Provide the (X, Y) coordinate of the cell's center where the given text is located.  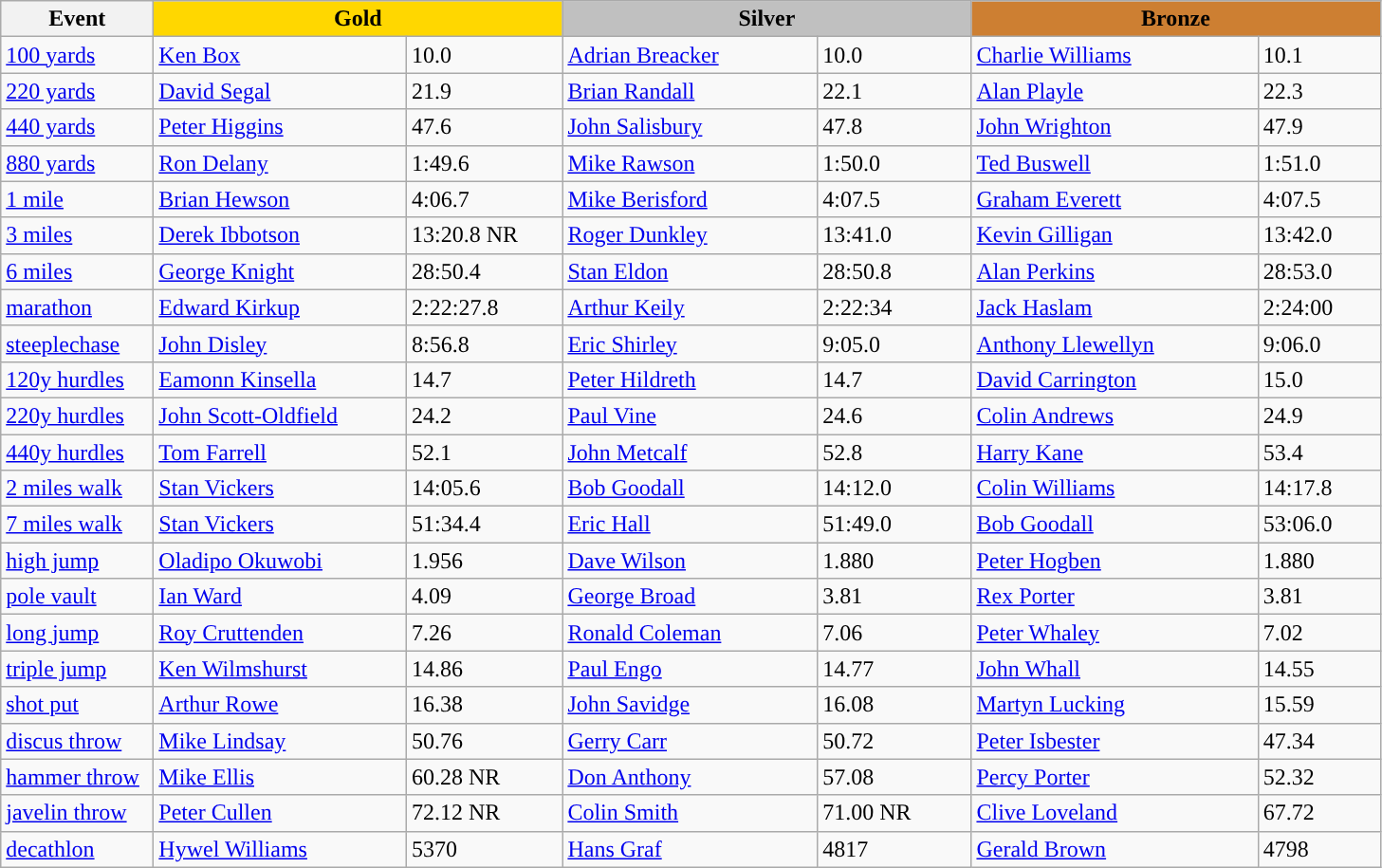
50.76 (485, 741)
Oladipo Okuwobi (281, 561)
4798 (1318, 849)
Dave Wilson (691, 561)
7.06 (894, 633)
John Salisbury (691, 127)
53:06.0 (1318, 525)
Brian Randall (691, 91)
57.08 (894, 777)
13:41.0 (894, 235)
47.34 (1318, 741)
53.4 (1318, 452)
28:50.4 (485, 271)
hammer throw (78, 777)
Stan Eldon (691, 271)
22.1 (894, 91)
51:34.4 (485, 525)
John Scott-Oldfield (281, 416)
Clive Loveland (1115, 813)
16.38 (485, 705)
14.77 (894, 669)
decathlon (78, 849)
47.9 (1318, 127)
Mike Berisford (691, 199)
Alan Perkins (1115, 271)
steeplechase (78, 343)
71.00 NR (894, 813)
2:24:00 (1318, 307)
28:53.0 (1318, 271)
Peter Cullen (281, 813)
Event (78, 19)
47.8 (894, 127)
pole vault (78, 597)
220y hurdles (78, 416)
Don Anthony (691, 777)
Eamonn Kinsella (281, 379)
24.6 (894, 416)
Peter Isbester (1115, 741)
14:05.6 (485, 489)
Adrian Breacker (691, 55)
Mike Lindsay (281, 741)
Ronald Coleman (691, 633)
Colin Smith (691, 813)
13:20.8 NR (485, 235)
Harry Kane (1115, 452)
4.09 (485, 597)
15.59 (1318, 705)
13:42.0 (1318, 235)
120y hurdles (78, 379)
1:50.0 (894, 163)
Gerald Brown (1115, 849)
Graham Everett (1115, 199)
2:22:34 (894, 307)
George Knight (281, 271)
14:17.8 (1318, 489)
John Metcalf (691, 452)
John Savidge (691, 705)
Mike Ellis (281, 777)
John Disley (281, 343)
Gold (359, 19)
marathon (78, 307)
Jack Haslam (1115, 307)
220 yards (78, 91)
14.86 (485, 669)
100 yards (78, 55)
4817 (894, 849)
880 yards (78, 163)
440 yards (78, 127)
Percy Porter (1115, 777)
Peter Higgins (281, 127)
9:06.0 (1318, 343)
Hans Graf (691, 849)
47.6 (485, 127)
16.08 (894, 705)
52.1 (485, 452)
51:49.0 (894, 525)
9:05.0 (894, 343)
triple jump (78, 669)
Hywel Williams (281, 849)
1 mile (78, 199)
14:12.0 (894, 489)
21.9 (485, 91)
long jump (78, 633)
Eric Hall (691, 525)
Colin Andrews (1115, 416)
Ian Ward (281, 597)
2 miles walk (78, 489)
67.72 (1318, 813)
Tom Farrell (281, 452)
5370 (485, 849)
14.55 (1318, 669)
David Carrington (1115, 379)
Arthur Rowe (281, 705)
David Segal (281, 91)
discus throw (78, 741)
John Wrighton (1115, 127)
Bronze (1176, 19)
Mike Rawson (691, 163)
Paul Engo (691, 669)
Rex Porter (1115, 597)
Roger Dunkley (691, 235)
Peter Hogben (1115, 561)
24.9 (1318, 416)
8:56.8 (485, 343)
7.02 (1318, 633)
Ken Wilmshurst (281, 669)
John Whall (1115, 669)
50.72 (894, 741)
1:51.0 (1318, 163)
Peter Hildreth (691, 379)
Arthur Keily (691, 307)
Kevin Gilligan (1115, 235)
4:06.7 (485, 199)
24.2 (485, 416)
George Broad (691, 597)
28:50.8 (894, 271)
Silver (766, 19)
1.956 (485, 561)
Edward Kirkup (281, 307)
Alan Playle (1115, 91)
7.26 (485, 633)
Paul Vine (691, 416)
2:22:27.8 (485, 307)
1:49.6 (485, 163)
7 miles walk (78, 525)
Anthony Llewellyn (1115, 343)
22.3 (1318, 91)
Gerry Carr (691, 741)
javelin throw (78, 813)
Colin Williams (1115, 489)
6 miles (78, 271)
Charlie Williams (1115, 55)
Martyn Lucking (1115, 705)
Ron Delany (281, 163)
72.12 NR (485, 813)
Ken Box (281, 55)
52.8 (894, 452)
10.1 (1318, 55)
Peter Whaley (1115, 633)
15.0 (1318, 379)
Derek Ibbotson (281, 235)
440y hurdles (78, 452)
Brian Hewson (281, 199)
3 miles (78, 235)
Roy Cruttenden (281, 633)
shot put (78, 705)
Eric Shirley (691, 343)
52.32 (1318, 777)
Ted Buswell (1115, 163)
60.28 NR (485, 777)
high jump (78, 561)
